From the cell containing the given text, extract its center point as (x, y) coordinate. 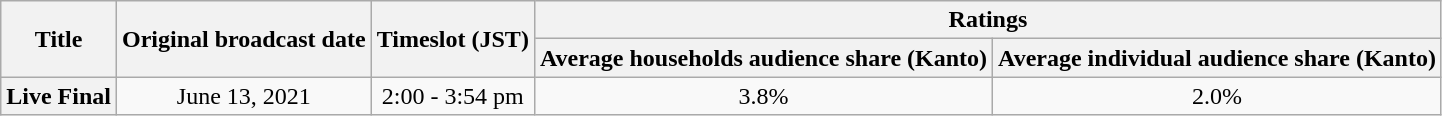
Live Final (59, 96)
Average individual audience share (Kanto) (1218, 58)
Title (59, 39)
Ratings (988, 20)
3.8% (763, 96)
Average households audience share (Kanto) (763, 58)
2.0% (1218, 96)
Timeslot (JST) (452, 39)
Original broadcast date (244, 39)
June 13, 2021 (244, 96)
2:00 - 3:54 pm (452, 96)
